Provide the [X, Y] coordinate of the cell's center where the given text is located.  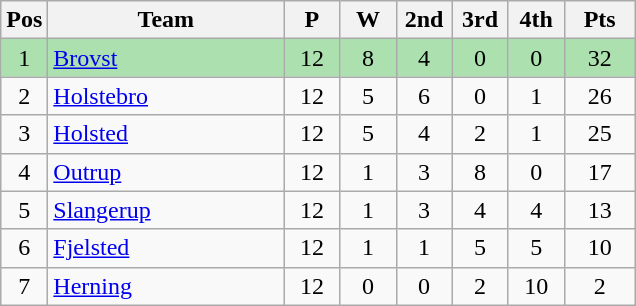
Outrup [166, 172]
4th [536, 20]
2nd [424, 20]
Pts [600, 20]
26 [600, 96]
32 [600, 58]
3rd [480, 20]
Team [166, 20]
Brovst [166, 58]
Holsted [166, 134]
25 [600, 134]
7 [24, 286]
Pos [24, 20]
Herning [166, 286]
Holstebro [166, 96]
W [368, 20]
P [312, 20]
Fjelsted [166, 248]
13 [600, 210]
Slangerup [166, 210]
17 [600, 172]
